Find where the given text appears and provide that cell's center as (x, y) coordinate. 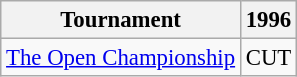
1996 (268, 20)
Tournament (121, 20)
CUT (268, 58)
The Open Championship (121, 58)
